From the cell containing the given text, extract its center point as [X, Y] coordinate. 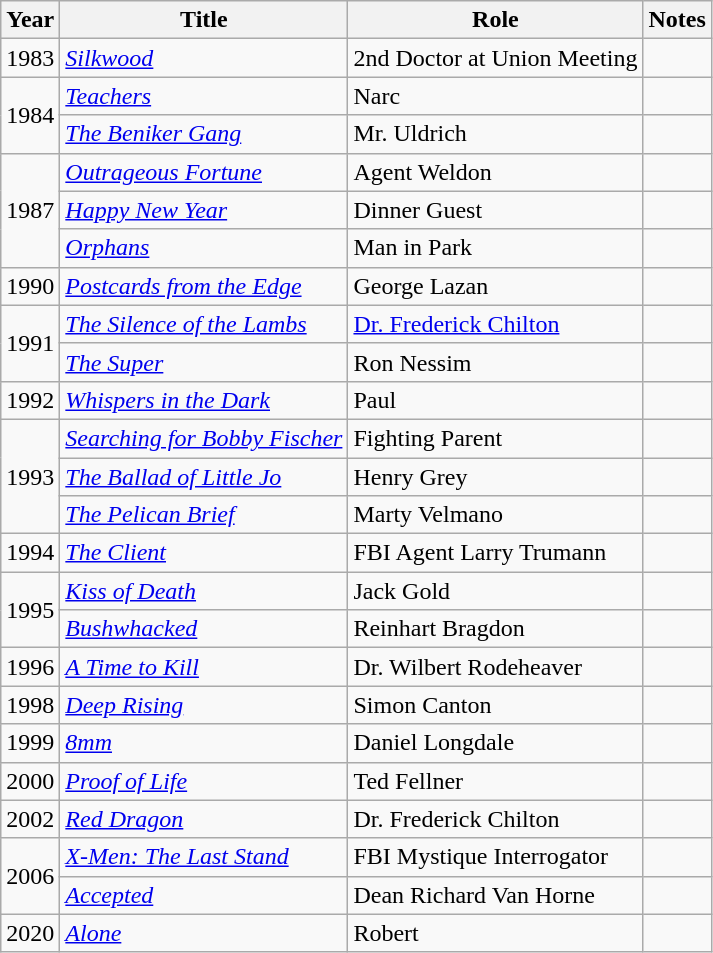
2002 [30, 819]
Postcards from the Edge [204, 286]
Mr. Uldrich [496, 134]
Searching for Bobby Fischer [204, 438]
Reinhart Bragdon [496, 629]
X-Men: The Last Stand [204, 857]
Ted Fellner [496, 781]
1990 [30, 286]
1993 [30, 476]
Agent Weldon [496, 172]
1987 [30, 210]
Role [496, 20]
Silkwood [204, 58]
Ron Nessim [496, 362]
1991 [30, 343]
8mm [204, 743]
2020 [30, 933]
Bushwhacked [204, 629]
Kiss of Death [204, 591]
Paul [496, 400]
The Ballad of Little Jo [204, 477]
FBI Mystique Interrogator [496, 857]
Deep Rising [204, 705]
Narc [496, 96]
1996 [30, 667]
Proof of Life [204, 781]
Dean Richard Van Horne [496, 895]
Marty Velmano [496, 515]
1999 [30, 743]
2nd Doctor at Union Meeting [496, 58]
Orphans [204, 248]
Jack Gold [496, 591]
FBI Agent Larry Trumann [496, 553]
1992 [30, 400]
Fighting Parent [496, 438]
Daniel Longdale [496, 743]
1994 [30, 553]
Man in Park [496, 248]
1984 [30, 115]
Simon Canton [496, 705]
The Super [204, 362]
2000 [30, 781]
A Time to Kill [204, 667]
Robert [496, 933]
1983 [30, 58]
Title [204, 20]
Henry Grey [496, 477]
1998 [30, 705]
Red Dragon [204, 819]
Alone [204, 933]
Dr. Wilbert Rodeheaver [496, 667]
Whispers in the Dark [204, 400]
Teachers [204, 96]
George Lazan [496, 286]
1995 [30, 610]
Accepted [204, 895]
2006 [30, 876]
The Pelican Brief [204, 515]
Year [30, 20]
Dinner Guest [496, 210]
The Silence of the Lambs [204, 324]
The Client [204, 553]
The Beniker Gang [204, 134]
Happy New Year [204, 210]
Notes [677, 20]
Outrageous Fortune [204, 172]
